Capture the cell that displays the provided text and extract its (x, y) central coordinate. 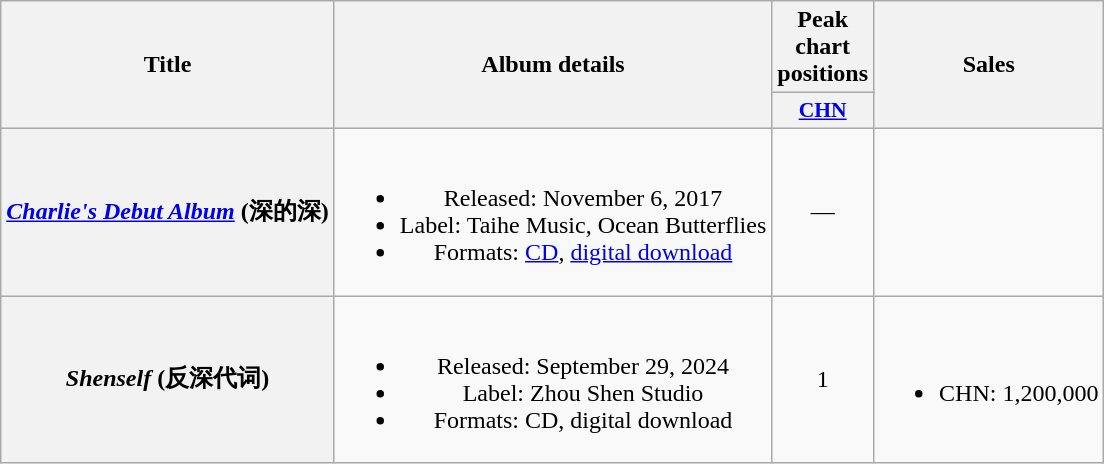
Charlie's Debut Album (深的深) (168, 212)
Sales (989, 65)
Title (168, 65)
Shenself (反深代词) (168, 380)
Released: September 29, 2024Label: Zhou Shen StudioFormats: CD, digital download (552, 380)
Album details (552, 65)
CHN (823, 111)
1 (823, 380)
Released: November 6, 2017Label: Taihe Music, Ocean ButterfliesFormats: CD, digital download (552, 212)
Peak chart positions (823, 47)
— (823, 212)
CHN: 1,200,000 (989, 380)
